Provide the [X, Y] coordinate of the cell's center where the given text is located.  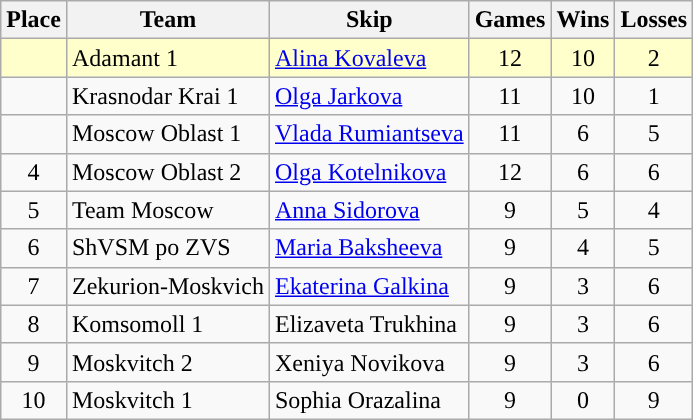
Krasnodar Krai 1 [168, 96]
Olga Kotelnikova [369, 172]
Zekurion-Moskvich [168, 286]
1 [654, 96]
Maria Baksheeva [369, 248]
Losses [654, 20]
Anna Sidorova [369, 210]
Vlada Rumiantseva [369, 134]
ShVSM po ZVS [168, 248]
Wins [583, 20]
Skip [369, 20]
Team Moscow [168, 210]
Adamant 1 [168, 58]
0 [583, 400]
Olga Jarkova [369, 96]
7 [34, 286]
Moskvitch 2 [168, 362]
8 [34, 324]
Moscow Oblast 2 [168, 172]
Komsomoll 1 [168, 324]
Sophia Orazalina [369, 400]
Team [168, 20]
Moscow Oblast 1 [168, 134]
Xeniya Novikova [369, 362]
Moskvitch 1 [168, 400]
Alina Kovaleva [369, 58]
Ekaterina Galkina [369, 286]
Place [34, 20]
Elizaveta Trukhina [369, 324]
2 [654, 58]
Games [510, 20]
